Return the [X, Y] coordinate for the center point of the cell that contains the specified text.  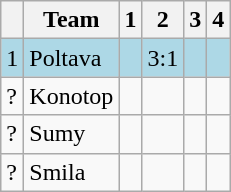
Konotop [72, 96]
Smila [72, 172]
Team [72, 20]
2 [163, 20]
Poltava [72, 58]
3:1 [163, 58]
Sumy [72, 134]
4 [218, 20]
3 [196, 20]
